Identify which cell holds the provided text, then report its (x, y) central coordinate. 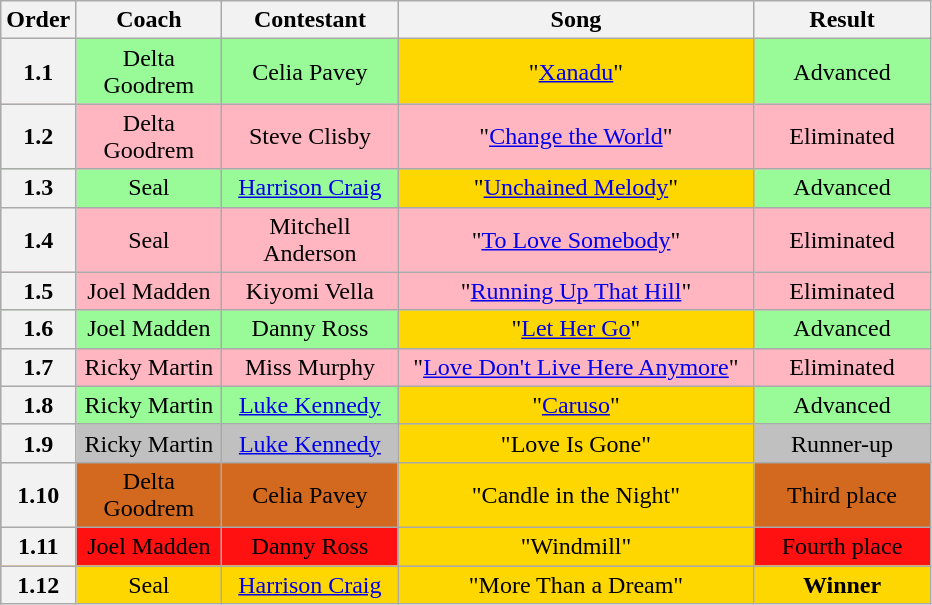
1.6 (38, 329)
1.3 (38, 188)
"Unchained Melody" (576, 188)
"Windmill" (576, 546)
"Change the World" (576, 136)
Song (576, 20)
1.11 (38, 546)
1.5 (38, 291)
Third place (842, 494)
"Caruso" (576, 405)
Miss Murphy (310, 367)
1.4 (38, 240)
1.12 (38, 585)
1.1 (38, 72)
Winner (842, 585)
"To Love Somebody" (576, 240)
Coach (149, 20)
"Candle in the Night" (576, 494)
1.10 (38, 494)
Mitchell Anderson (310, 240)
1.8 (38, 405)
"Running Up That Hill" (576, 291)
"Love Don't Live Here Anymore" (576, 367)
Steve Clisby (310, 136)
Result (842, 20)
1.7 (38, 367)
"More Than a Dream" (576, 585)
1.9 (38, 443)
Kiyomi Vella (310, 291)
Order (38, 20)
Runner-up (842, 443)
"Love Is Gone" (576, 443)
Fourth place (842, 546)
"Let Her Go" (576, 329)
Contestant (310, 20)
"Xanadu" (576, 72)
1.2 (38, 136)
